Return [x, y] of the center of cell containing provided text 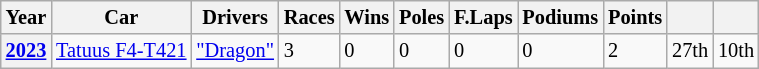
2023 [26, 51]
Car [121, 17]
Tatuus F4-T421 [121, 51]
Poles [422, 17]
Podiums [561, 17]
"Dragon" [234, 51]
3 [310, 51]
Wins [366, 17]
F.Laps [483, 17]
10th [736, 51]
27th [690, 51]
Points [635, 17]
2 [635, 51]
Year [26, 17]
Races [310, 17]
Drivers [234, 17]
